For the text-containing cell, return its midpoint in [X, Y] coordinate format. 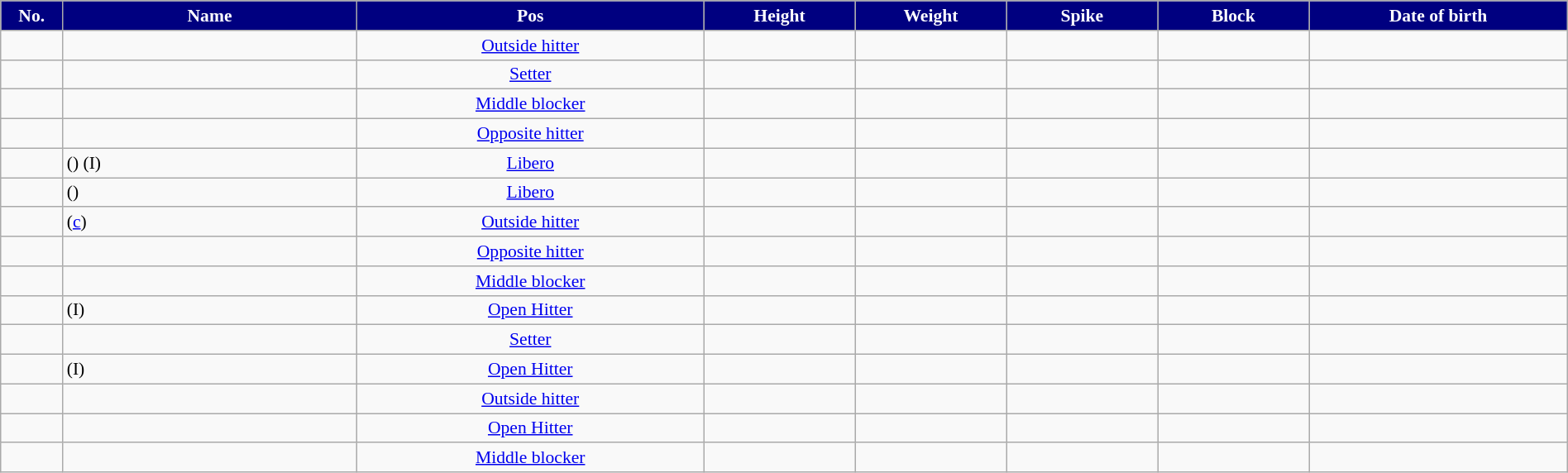
() [210, 193]
Date of birth [1439, 16]
Height [779, 16]
Spike [1082, 16]
Weight [931, 16]
Pos [530, 16]
Name [210, 16]
(c) [210, 222]
No. [31, 16]
Block [1234, 16]
() (I) [210, 163]
